Find where the given text appears and provide that cell's center as [X, Y] coordinate. 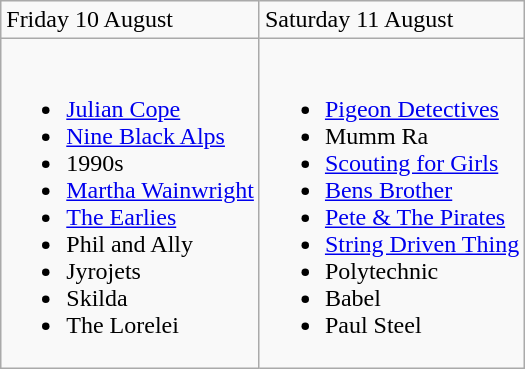
Pigeon DetectivesMumm RaScouting for GirlsBens BrotherPete & The PiratesString Driven ThingPolytechnicBabelPaul Steel [392, 204]
Saturday 11 August [392, 20]
Julian CopeNine Black Alps1990sMartha WainwrightThe EarliesPhil and AllyJyrojetsSkildaThe Lorelei [130, 204]
Friday 10 August [130, 20]
